Extract the [X, Y] coordinate from the center of the cell holding the provided text.  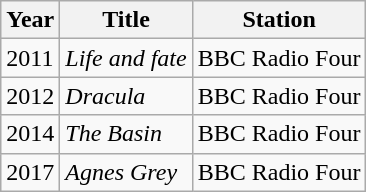
2012 [30, 96]
Station [279, 20]
Dracula [126, 96]
Life and fate [126, 58]
The Basin [126, 134]
Agnes Grey [126, 172]
2017 [30, 172]
Year [30, 20]
2014 [30, 134]
Title [126, 20]
2011 [30, 58]
